Pinpoint the cell where the given text exists, returning its [X, Y] midpoint coordinate. 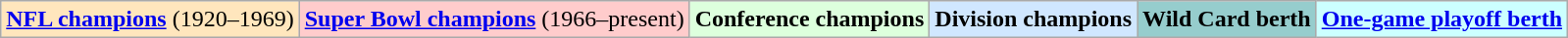
Division champions [1034, 19]
NFL champions (1920–1969) [150, 19]
One-game playoff berth [1442, 19]
Super Bowl champions (1966–present) [494, 19]
Conference champions [810, 19]
Wild Card berth [1228, 19]
